Return (X, Y) of the center of cell containing provided text 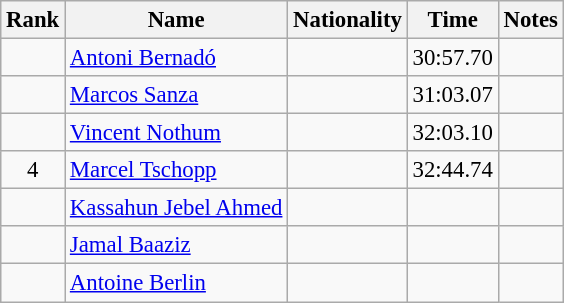
Time (452, 20)
32:03.10 (452, 133)
Name (176, 20)
30:57.70 (452, 58)
Kassahun Jebel Ahmed (176, 208)
Marcos Sanza (176, 95)
32:44.74 (452, 170)
Marcel Tschopp (176, 170)
Antoni Bernadó (176, 58)
Jamal Baaziz (176, 245)
31:03.07 (452, 95)
Notes (530, 20)
Nationality (348, 20)
4 (33, 170)
Vincent Nothum (176, 133)
Antoine Berlin (176, 283)
Rank (33, 20)
